From the cell containing the given text, extract its center point as [x, y] coordinate. 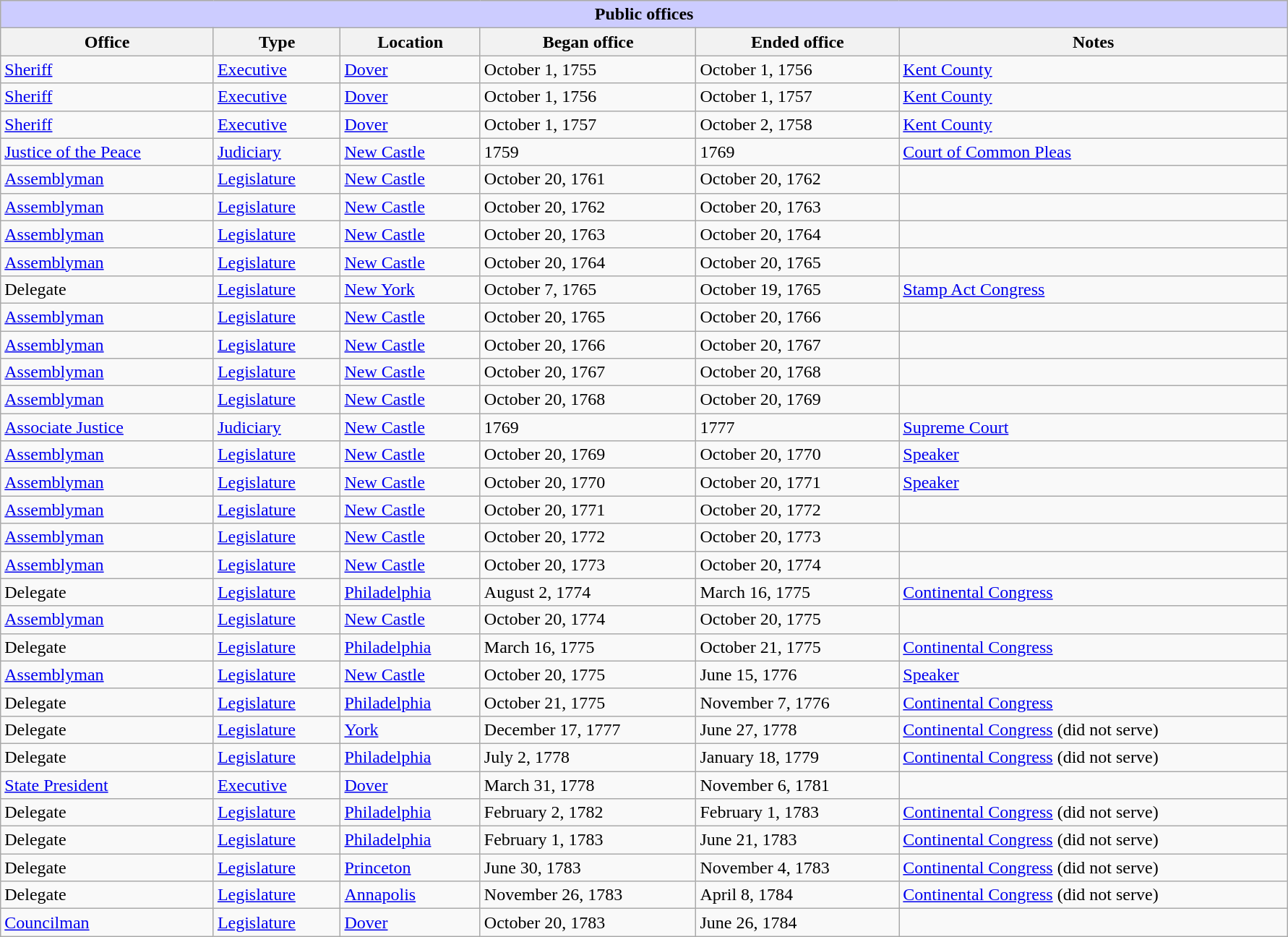
June 27, 1778 [798, 730]
Court of Common Pleas [1094, 152]
Stamp Act Congress [1094, 289]
February 2, 1782 [588, 813]
Supreme Court [1094, 427]
Ended office [798, 42]
1777 [798, 427]
New York [411, 289]
October 20, 1761 [588, 179]
March 31, 1778 [588, 784]
Notes [1094, 42]
November 26, 1783 [588, 895]
Type [277, 42]
November 7, 1776 [798, 702]
State President [107, 784]
Annapolis [411, 895]
October 7, 1765 [588, 289]
Princeton [411, 868]
June 21, 1783 [798, 840]
October 1, 1755 [588, 69]
November 4, 1783 [798, 868]
November 6, 1781 [798, 784]
April 8, 1784 [798, 895]
Public offices [645, 14]
October 19, 1765 [798, 289]
Location [411, 42]
June 26, 1784 [798, 923]
Office [107, 42]
July 2, 1778 [588, 757]
August 2, 1774 [588, 592]
December 17, 1777 [588, 730]
June 30, 1783 [588, 868]
October 20, 1783 [588, 923]
January 18, 1779 [798, 757]
October 2, 1758 [798, 124]
Justice of the Peace [107, 152]
Councilman [107, 923]
Associate Justice [107, 427]
June 15, 1776 [798, 675]
York [411, 730]
1759 [588, 152]
Began office [588, 42]
